Pinpoint the cell where the given text exists, returning its [X, Y] midpoint coordinate. 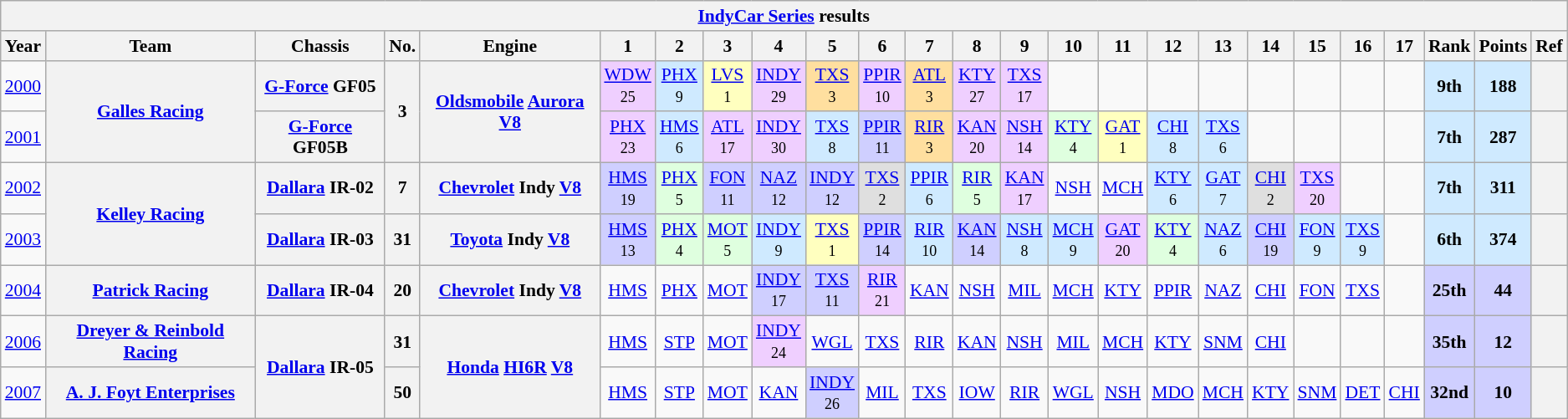
188 [1503, 85]
13 [1223, 46]
9th [1450, 85]
FON11 [728, 189]
311 [1503, 189]
11 [1122, 46]
TXS9 [1362, 239]
2000 [23, 85]
INDY17 [779, 291]
MOT5 [728, 239]
HMS19 [627, 189]
Ref [1549, 46]
KAN17 [1025, 189]
Engine [510, 46]
PHX23 [627, 137]
2004 [23, 291]
PHX5 [679, 189]
IndyCar Series results [784, 16]
32nd [1450, 393]
2 [679, 46]
4 [779, 46]
Rank [1450, 46]
14 [1270, 46]
GAT1 [1122, 137]
PHX4 [679, 239]
KAN20 [977, 137]
INDY29 [779, 85]
35th [1450, 341]
NAZ6 [1223, 239]
Patrick Racing [151, 291]
15 [1318, 46]
INDY26 [832, 393]
RIR21 [882, 291]
Points [1503, 46]
MCH9 [1074, 239]
TXS8 [832, 137]
Year [23, 46]
2007 [23, 393]
Dallara IR-04 [321, 291]
TXS17 [1025, 85]
Dallara IR-05 [321, 367]
374 [1503, 239]
Oldsmobile Aurora V8 [510, 111]
NSH14 [1025, 137]
FON [1318, 291]
16 [1362, 46]
PHX [679, 291]
287 [1503, 137]
KTY6 [1172, 189]
2003 [23, 239]
TXS3 [832, 85]
CHI2 [1270, 189]
PPIR6 [930, 189]
Kelley Racing [151, 214]
2001 [23, 137]
NAZ12 [779, 189]
INDY30 [779, 137]
20 [402, 291]
50 [402, 393]
25th [1450, 291]
INDY9 [779, 239]
17 [1405, 46]
G-Force GF05B [321, 137]
2002 [23, 189]
44 [1503, 291]
HMS13 [627, 239]
A. J. Foyt Enterprises [151, 393]
6 [882, 46]
ATL17 [728, 137]
1 [627, 46]
No. [402, 46]
RIR10 [930, 239]
9 [1025, 46]
2006 [23, 341]
TXS1 [832, 239]
Dallara IR-03 [321, 239]
TXS6 [1223, 137]
Toyota Indy V8 [510, 239]
G-Force GF05 [321, 85]
IOW [977, 393]
CHI19 [1270, 239]
INDY24 [779, 341]
DET [1362, 393]
GAT20 [1122, 239]
PPIR [1172, 291]
6th [1450, 239]
MDO [1172, 393]
TXS11 [832, 291]
CHI8 [1172, 137]
PPIR14 [882, 239]
TXS2 [882, 189]
PHX9 [679, 85]
RIR3 [930, 137]
PPIR10 [882, 85]
FON9 [1318, 239]
KAN14 [977, 239]
KTY27 [977, 85]
Galles Racing [151, 111]
INDY12 [832, 189]
Dallara IR-02 [321, 189]
HMS6 [679, 137]
Chassis [321, 46]
WDW25 [627, 85]
8 [977, 46]
Team [151, 46]
LVS1 [728, 85]
Honda HI6R V8 [510, 367]
RIR5 [977, 189]
PPIR11 [882, 137]
5 [832, 46]
NAZ [1223, 291]
ATL3 [930, 85]
GAT7 [1223, 189]
TXS20 [1318, 189]
NSH8 [1025, 239]
Dreyer & Reinbold Racing [151, 341]
